Find where the given text appears and provide that cell's center as [x, y] coordinate. 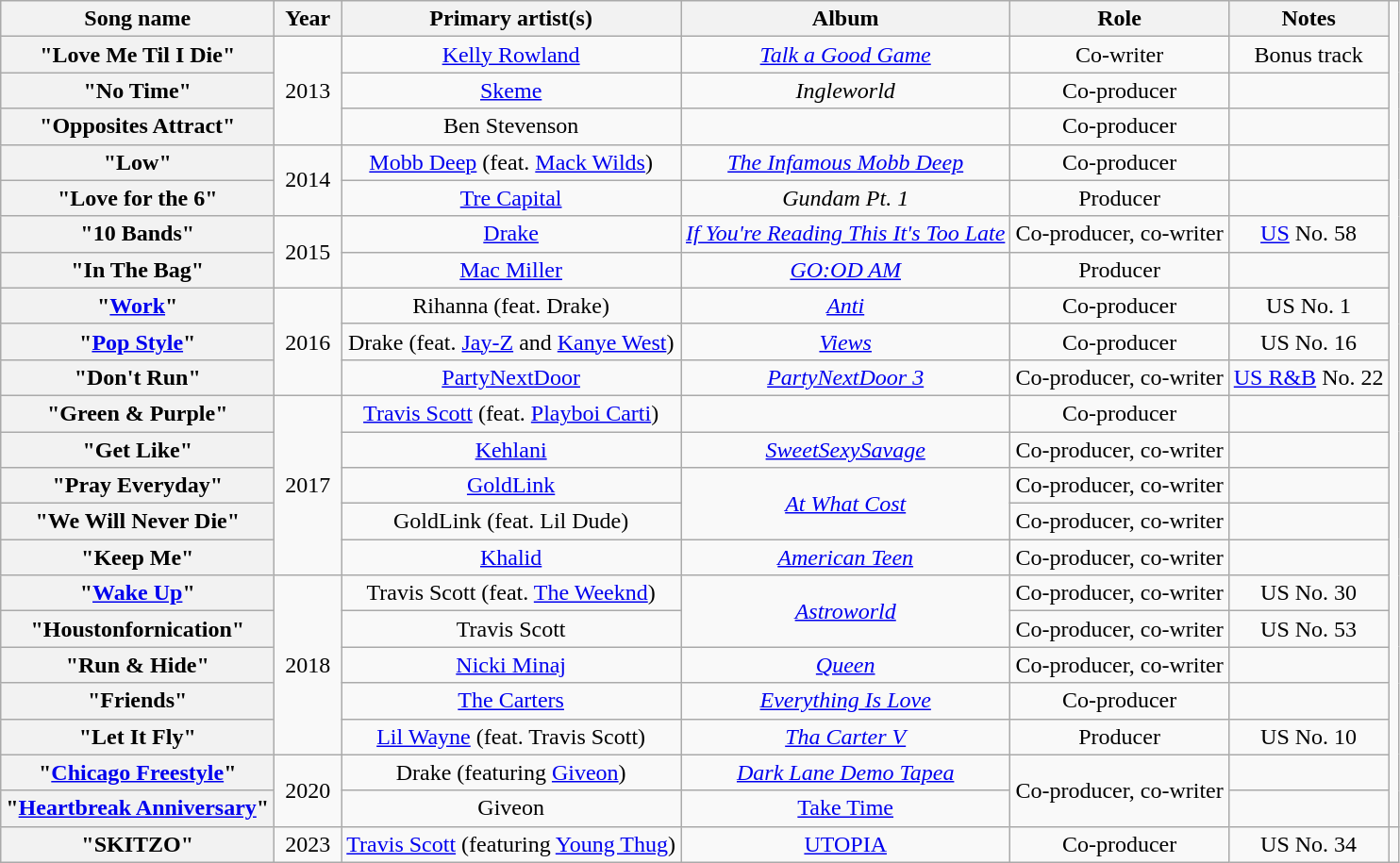
"Opposites Attract" [138, 126]
Giveon [511, 808]
Gundam Pt. 1 [845, 198]
"No Time" [138, 91]
GoldLink [511, 486]
"Don't Run" [138, 377]
US No. 10 [1308, 737]
"Low" [138, 162]
"Love for the 6" [138, 198]
"Friends" [138, 701]
"Work" [138, 306]
Album [845, 19]
"Get Like" [138, 450]
American Teen [845, 557]
The Infamous Mobb Deep [845, 162]
Mac Miller [511, 270]
Mobb Deep (feat. Mack Wilds) [511, 162]
Kelly Rowland [511, 55]
"Pop Style" [138, 341]
Ingleworld [845, 91]
Role [1119, 19]
"Chicago Freestyle" [138, 772]
"SKITZO" [138, 844]
"Love Me Til I Die" [138, 55]
"In The Bag" [138, 270]
US R&B No. 22 [1308, 377]
Bonus track [1308, 55]
2018 [308, 665]
2016 [308, 341]
"Heartbreak Anniversary" [138, 808]
"Keep Me" [138, 557]
Nicki Minaj [511, 665]
"10 Bands" [138, 234]
US No. 16 [1308, 341]
PartyNextDoor [511, 377]
Year [308, 19]
Take Time [845, 808]
UTOPIA [845, 844]
"We Will Never Die" [138, 522]
Drake (featuring Giveon) [511, 772]
2017 [308, 485]
Queen [845, 665]
Talk a Good Game [845, 55]
Rihanna (feat. Drake) [511, 306]
"Green & Purple" [138, 413]
"Let It Fly" [138, 737]
If You're Reading This It's Too Late [845, 234]
Travis Scott (featuring Young Thug) [511, 844]
Tre Capital [511, 198]
The Carters [511, 701]
US No. 34 [1308, 844]
Everything Is Love [845, 701]
Travis Scott [511, 629]
Dark Lane Demo Tapea [845, 772]
US No. 1 [1308, 306]
SweetSexySavage [845, 450]
Travis Scott (feat. Playboi Carti) [511, 413]
Skeme [511, 91]
Primary artist(s) [511, 19]
Co-writer [1119, 55]
Astroworld [845, 611]
Travis Scott (feat. The Weeknd) [511, 593]
US No. 58 [1308, 234]
Tha Carter V [845, 737]
Song name [138, 19]
Views [845, 341]
Drake (feat. Jay-Z and Kanye West) [511, 341]
US No. 30 [1308, 593]
PartyNextDoor 3 [845, 377]
Ben Stevenson [511, 126]
US No. 53 [1308, 629]
GO:OD AM [845, 270]
2023 [308, 844]
"Wake Up" [138, 593]
At What Cost [845, 504]
2015 [308, 252]
2020 [308, 790]
Anti [845, 306]
Notes [1308, 19]
"Pray Everyday" [138, 486]
"Run & Hide" [138, 665]
Khalid [511, 557]
GoldLink (feat. Lil Dude) [511, 522]
Lil Wayne (feat. Travis Scott) [511, 737]
Kehlani [511, 450]
2013 [308, 91]
Drake [511, 234]
"Houstonfornication" [138, 629]
2014 [308, 180]
